Locate the cell with the specified text and output its [X, Y] center coordinate. 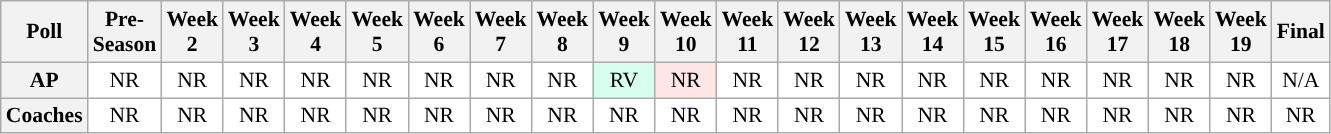
Week13 [871, 32]
Week10 [686, 32]
Week19 [1241, 32]
Week11 [748, 32]
Week4 [316, 32]
Week15 [994, 32]
Week3 [254, 32]
Week7 [501, 32]
Week17 [1118, 32]
Poll [44, 32]
Pre-Season [125, 32]
Week12 [809, 32]
Week5 [377, 32]
N/A [1301, 80]
Week9 [624, 32]
Coaches [44, 116]
Week8 [562, 32]
Week2 [192, 32]
Week6 [439, 32]
Week14 [933, 32]
Week16 [1056, 32]
RV [624, 80]
Week18 [1179, 32]
AP [44, 80]
Final [1301, 32]
